Provide the (x, y) coordinate of the cell's center where the given text is located.  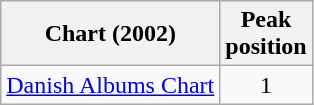
Peakposition (266, 34)
1 (266, 85)
Danish Albums Chart (110, 85)
Chart (2002) (110, 34)
